Scan for the cell matching the given text and deliver its [x, y] coordinate at center. 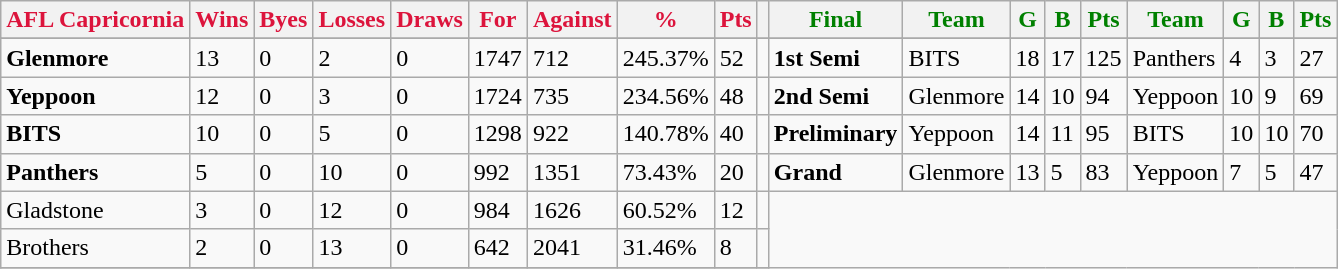
642 [498, 248]
Gladstone [96, 210]
Wins [222, 20]
234.56% [666, 96]
712 [572, 58]
17 [1062, 58]
2nd Semi [836, 96]
47 [1316, 172]
73.43% [666, 172]
8 [736, 248]
52 [736, 58]
1298 [498, 134]
% [666, 20]
Grand [836, 172]
Draws [430, 20]
4 [1242, 58]
69 [1316, 96]
1626 [572, 210]
922 [572, 134]
Against [572, 20]
245.37% [666, 58]
60.52% [666, 210]
48 [736, 96]
70 [1316, 134]
2041 [572, 248]
For [498, 20]
125 [1104, 58]
83 [1104, 172]
1747 [498, 58]
Losses [352, 20]
11 [1062, 134]
18 [1028, 58]
40 [736, 134]
992 [498, 172]
Preliminary [836, 134]
7 [1242, 172]
31.46% [666, 248]
1351 [572, 172]
Final [836, 20]
95 [1104, 134]
Byes [284, 20]
20 [736, 172]
140.78% [666, 134]
984 [498, 210]
AFL Capricornia [96, 20]
9 [1276, 96]
1724 [498, 96]
1st Semi [836, 58]
27 [1316, 58]
735 [572, 96]
Brothers [96, 248]
94 [1104, 96]
